Pinpoint the cell where the given text exists, returning its (X, Y) midpoint coordinate. 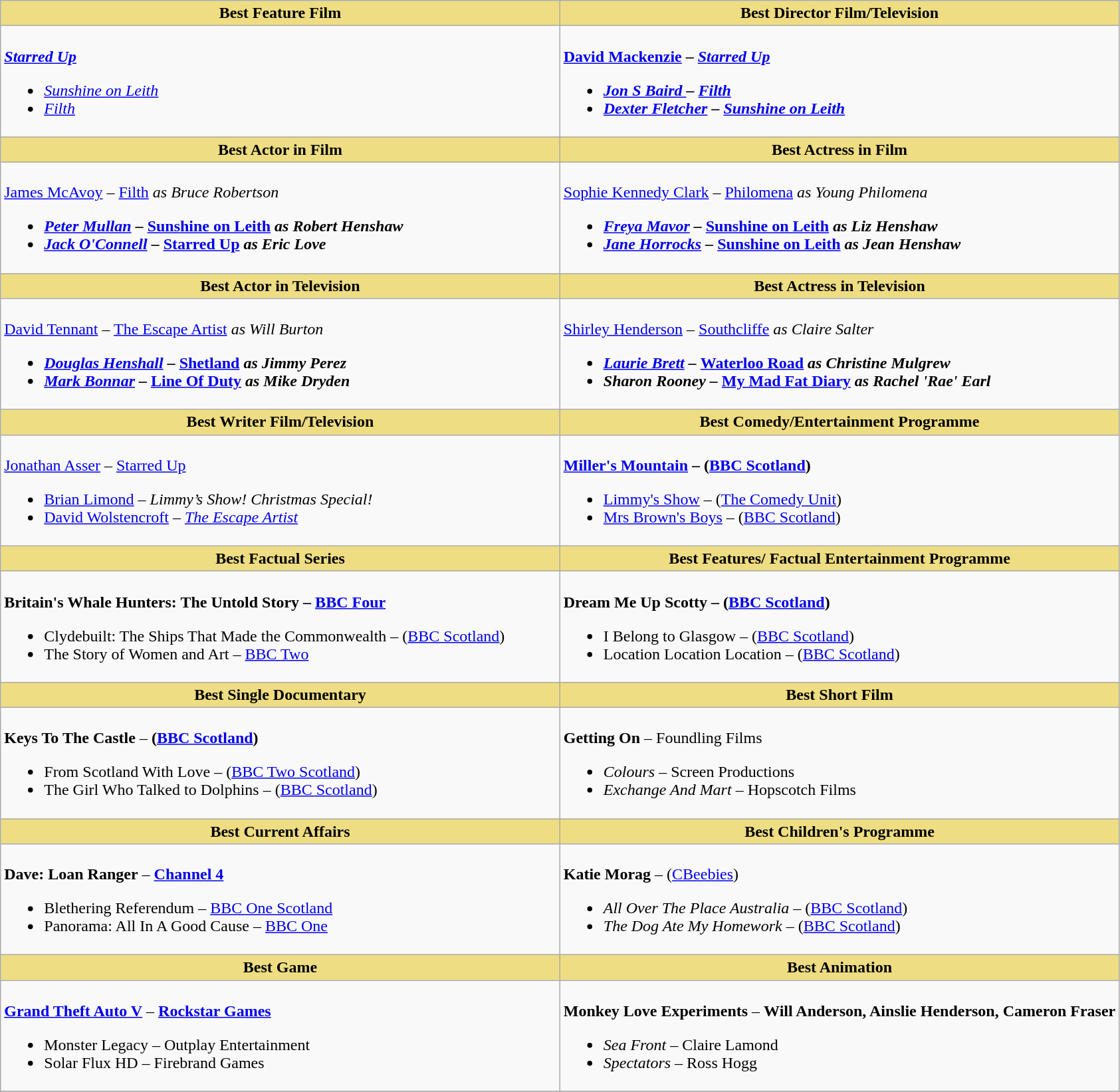
Best Short Film (840, 695)
Best Current Affairs (280, 831)
Jonathan Asser – Starred UpBrian Limond – Limmy’s Show! Christmas Special!David Wolstencroft – The Escape Artist (280, 491)
Dream Me Up Scotty – (BBC Scotland)I Belong to Glasgow – (BBC Scotland)Location Location Location – (BBC Scotland) (840, 626)
Best Factual Series (280, 558)
Monkey Love Experiments – Will Anderson, Ainslie Henderson, Cameron FraserSea Front – Claire LamondSpectators – Ross Hogg (840, 1036)
Best Director Film/Television (840, 13)
Dave: Loan Ranger – Channel 4Blethering Referendum – BBC One ScotlandPanorama: All In A Good Cause – BBC One (280, 900)
Best Animation (840, 968)
Best Feature Film (280, 13)
Best Actor in Film (280, 150)
Best Actress in Television (840, 286)
Best Game (280, 968)
Best Features/ Factual Entertainment Programme (840, 558)
Miller's Mountain – (BBC Scotland)Limmy's Show – (The Comedy Unit)Mrs Brown's Boys – (BBC Scotland) (840, 491)
Best Actor in Television (280, 286)
Grand Theft Auto V – Rockstar GamesMonster Legacy – Outplay EntertainmentSolar Flux HD – Firebrand Games (280, 1036)
David Mackenzie – Starred UpJon S Baird – FilthDexter Fletcher – Sunshine on Leith (840, 81)
Sophie Kennedy Clark – Philomena as Young PhilomenaFreya Mavor – Sunshine on Leith as Liz HenshawJane Horrocks – Sunshine on Leith as Jean Henshaw (840, 218)
Keys To The Castle – (BBC Scotland)From Scotland With Love – (BBC Two Scotland)The Girl Who Talked to Dolphins – (BBC Scotland) (280, 763)
James McAvoy – Filth as Bruce RobertsonPeter Mullan – Sunshine on Leith as Robert HenshawJack O'Connell – Starred Up as Eric Love (280, 218)
Katie Morag – (CBeebies)All Over The Place Australia – (BBC Scotland)The Dog Ate My Homework – (BBC Scotland) (840, 900)
Getting On – Foundling FilmsColours – Screen ProductionsExchange And Mart – Hopscotch Films (840, 763)
Best Comedy/Entertainment Programme (840, 422)
Best Writer Film/Television (280, 422)
Best Children's Programme (840, 831)
Starred UpSunshine on Leith Filth (280, 81)
Best Actress in Film (840, 150)
Best Single Documentary (280, 695)
David Tennant – The Escape Artist as Will BurtonDouglas Henshall – Shetland as Jimmy PerezMark Bonnar – Line Of Duty as Mike Dryden (280, 354)
